Find where the given text appears and provide that cell's center as [x, y] coordinate. 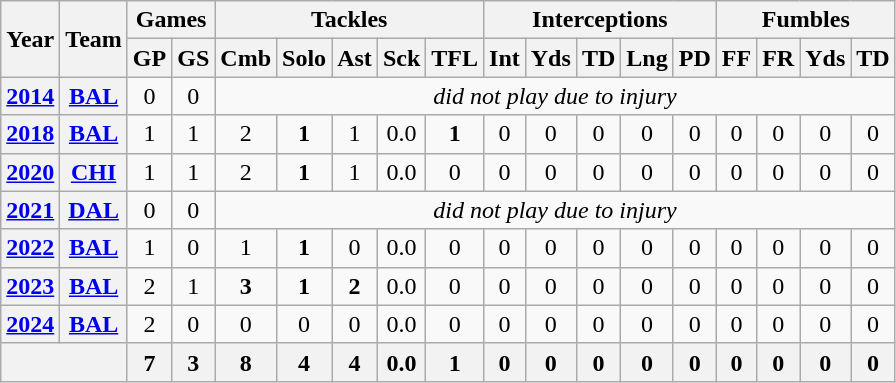
Cmb [246, 58]
7 [149, 362]
2022 [30, 248]
2018 [30, 134]
FR [778, 58]
2014 [30, 96]
Lng [647, 58]
CHI [94, 172]
Year [30, 39]
GS [194, 58]
8 [246, 362]
Solo [304, 58]
Sck [401, 58]
Ast [355, 58]
2020 [30, 172]
PD [694, 58]
Team [94, 39]
Tackles [350, 20]
TFL [455, 58]
Interceptions [600, 20]
FF [736, 58]
2023 [30, 286]
Fumbles [806, 20]
Int [505, 58]
DAL [94, 210]
2024 [30, 324]
GP [149, 58]
Games [170, 20]
2021 [30, 210]
